Provide the [X, Y] coordinate of the cell's center where the given text is located.  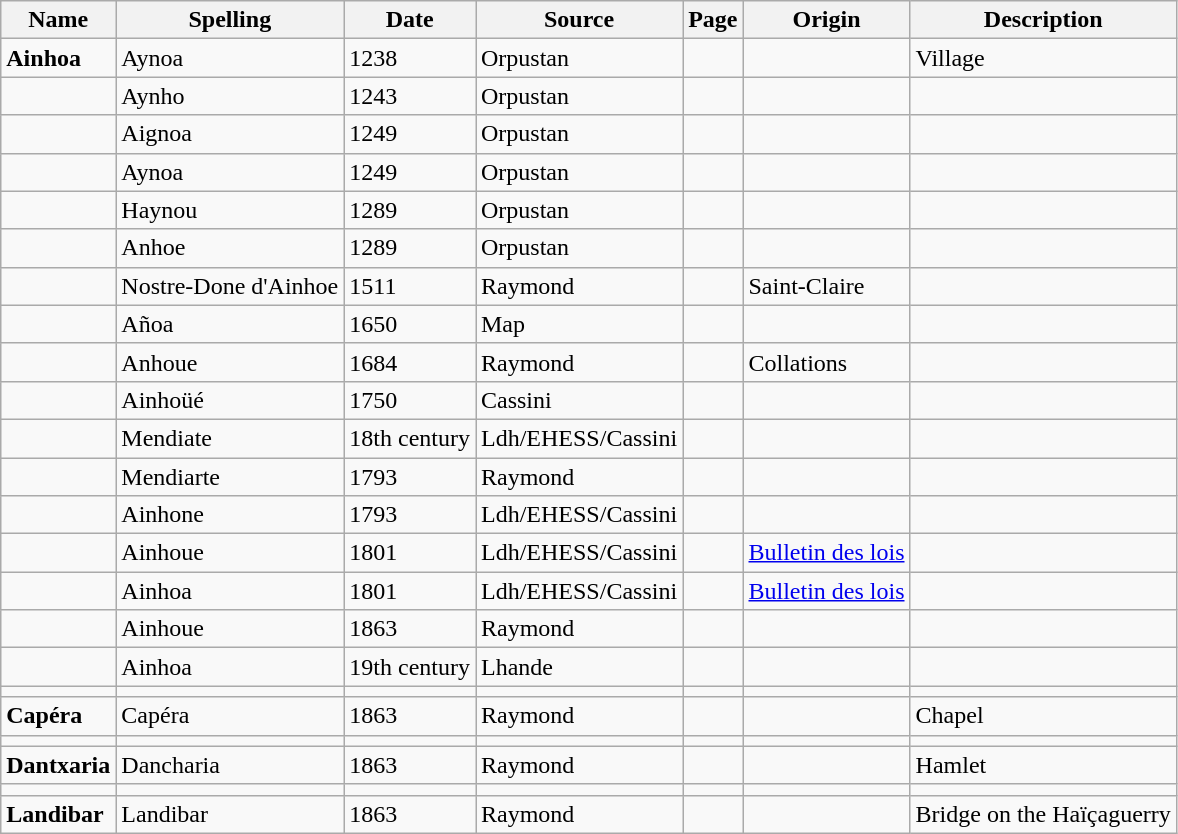
Mendiate [230, 438]
Aynho [230, 96]
Añoa [230, 324]
Map [580, 324]
Origin [826, 20]
Mendiarte [230, 477]
Chapel [1043, 716]
19th century [410, 667]
1650 [410, 324]
Dantxaria [58, 765]
Spelling [230, 20]
Ainhone [230, 515]
Village [1043, 58]
Bridge on the Haïçaguerry [1043, 814]
Saint-Claire [826, 286]
Lhande [580, 667]
Nostre-Done d'Ainhoe [230, 286]
Ainhoüé [230, 400]
Source [580, 20]
1238 [410, 58]
Date [410, 20]
Page [713, 20]
Aignoa [230, 134]
Cassini [580, 400]
Hamlet [1043, 765]
Description [1043, 20]
Dancharia [230, 765]
1243 [410, 96]
Anhoe [230, 248]
1511 [410, 286]
18th century [410, 438]
Name [58, 20]
Haynou [230, 210]
Collations [826, 362]
Anhoue [230, 362]
1684 [410, 362]
1750 [410, 400]
